From the cell containing the given text, extract its center point as (X, Y) coordinate. 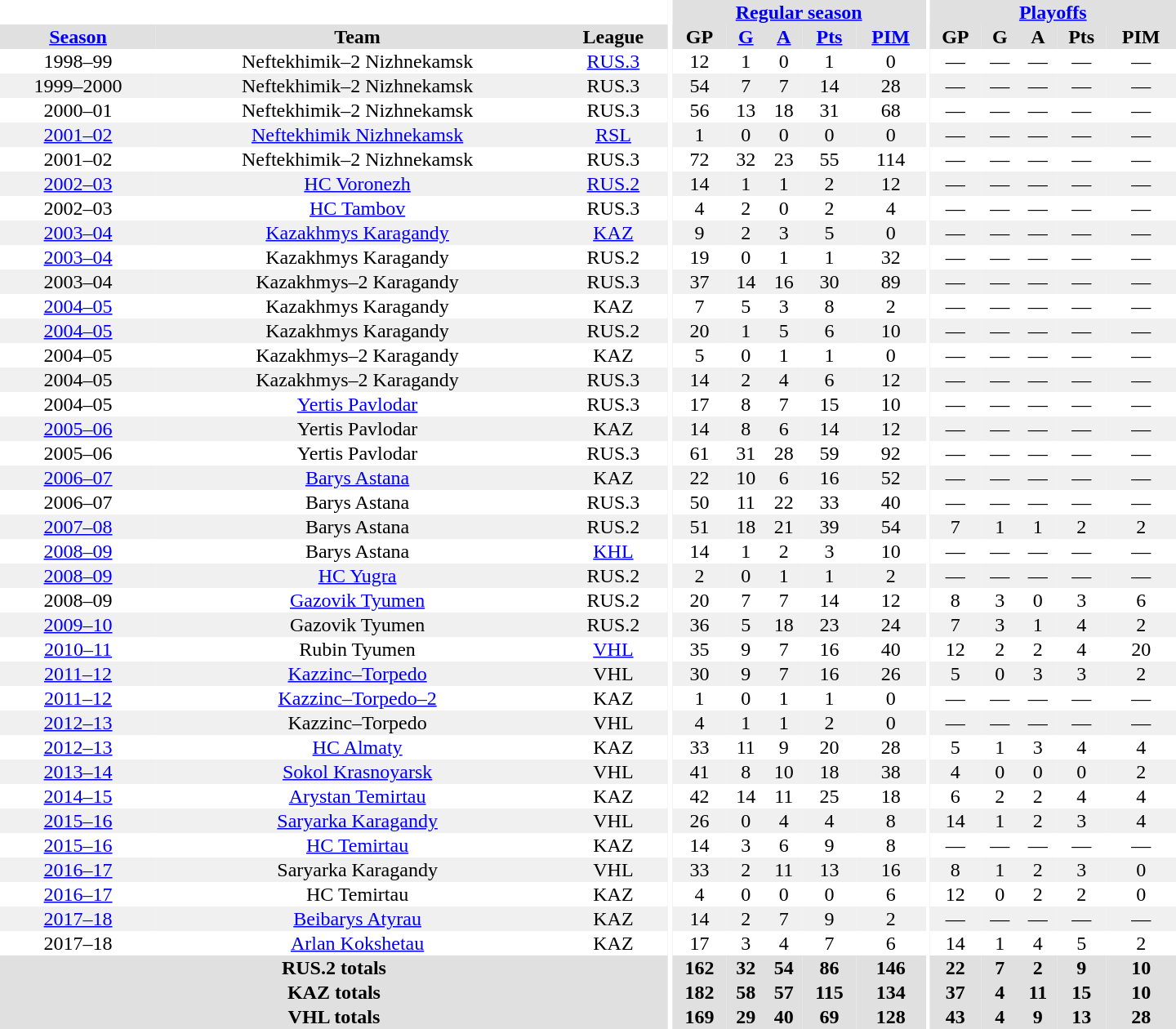
2000–01 (78, 110)
1999–2000 (78, 86)
19 (699, 257)
169 (699, 1017)
55 (830, 159)
43 (955, 1017)
HC Yugra (358, 576)
Team (358, 37)
29 (746, 1017)
50 (699, 502)
Rubin Tyumen (358, 649)
41 (699, 772)
86 (830, 968)
134 (891, 992)
RSL (613, 135)
24 (891, 625)
72 (699, 159)
59 (830, 453)
57 (784, 992)
61 (699, 453)
92 (891, 453)
25 (830, 796)
114 (891, 159)
KAZ totals (334, 992)
162 (699, 968)
Regular season (799, 12)
2013–14 (78, 772)
2009–10 (78, 625)
Neftekhimik Nizhnekamsk (358, 135)
Beibarys Atyrau (358, 919)
115 (830, 992)
36 (699, 625)
HC Voronezh (358, 184)
56 (699, 110)
89 (891, 282)
HC Tambov (358, 208)
52 (891, 478)
69 (830, 1017)
Playoffs (1053, 12)
Kazzinc–Torpedo–2 (358, 698)
VHL totals (334, 1017)
KHL (613, 551)
39 (830, 527)
HC Almaty (358, 747)
RUS.2 totals (334, 968)
58 (746, 992)
Arystan Temirtau (358, 796)
1998–99 (78, 61)
2007–08 (78, 527)
21 (784, 527)
51 (699, 527)
2010–11 (78, 649)
League (613, 37)
Arlan Kokshetau (358, 943)
Season (78, 37)
42 (699, 796)
68 (891, 110)
146 (891, 968)
38 (891, 772)
35 (699, 649)
128 (891, 1017)
2014–15 (78, 796)
182 (699, 992)
Sokol Krasnoyarsk (358, 772)
